Identify which cell holds the provided text, then report its [x, y] central coordinate. 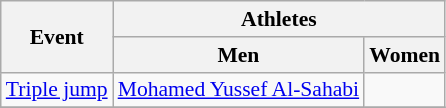
Triple jump [57, 90]
Mohamed Yussef Al-Sahabi [239, 90]
Men [239, 55]
Athletes [279, 19]
Women [404, 55]
Event [57, 36]
